Extract the [x, y] coordinate from the center of the cell holding the provided text.  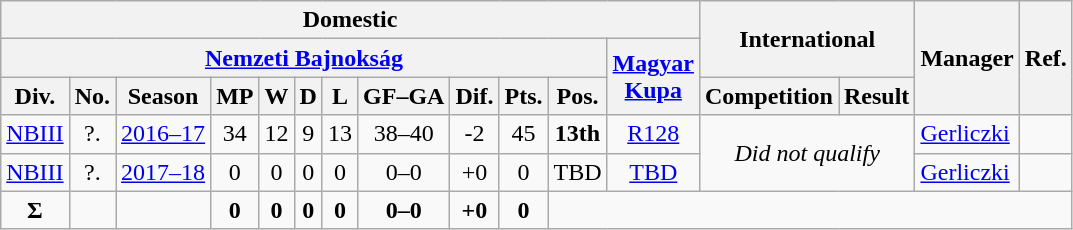
34 [235, 134]
International [806, 39]
13 [340, 134]
Pos. [578, 96]
MP [235, 96]
MagyarKupa [653, 77]
-2 [474, 134]
R128 [653, 134]
L [340, 96]
Nemzeti Bajnokság [304, 58]
Result [876, 96]
Pts. [524, 96]
2017–18 [164, 172]
Season [164, 96]
38–40 [404, 134]
Ref. [1046, 58]
9 [308, 134]
Div. [35, 96]
Dif. [474, 96]
Competition [768, 96]
45 [524, 134]
D [308, 96]
No. [92, 96]
12 [276, 134]
Did not qualify [806, 153]
GF–GA [404, 96]
Domestic [350, 20]
Manager [967, 58]
13th [578, 134]
W [276, 96]
Σ [35, 210]
2016–17 [164, 134]
